Output the [x, y] coordinate of the center of the cell containing the given text.  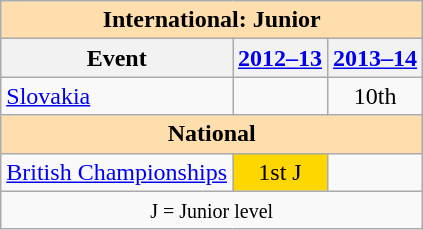
1st J [280, 172]
Event [117, 58]
2012–13 [280, 58]
2013–14 [376, 58]
10th [376, 96]
Slovakia [117, 96]
British Championships [117, 172]
National [212, 134]
J = Junior level [212, 210]
International: Junior [212, 20]
